Determine the (x, y) coordinate at the center of the cell enclosing the given text.  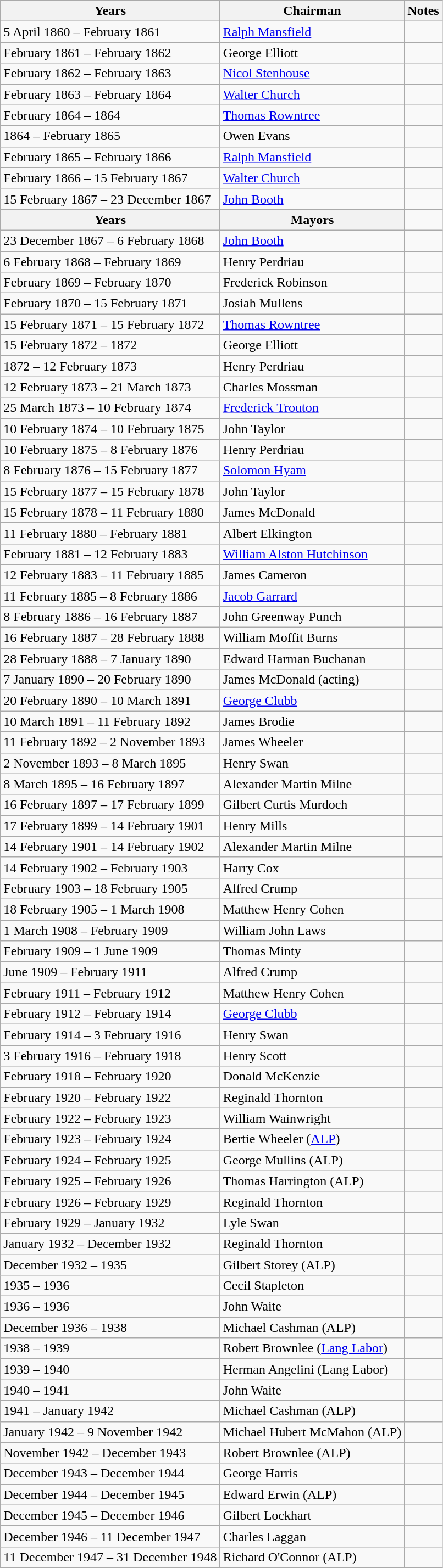
10 March 1891 – 11 February 1892 (110, 721)
Thomas Harrington (ALP) (312, 1181)
6 February 1868 – February 1869 (110, 262)
20 February 1890 – 10 March 1891 (110, 701)
Gilbert Storey (ALP) (312, 1264)
1939 – 1940 (110, 1369)
8 February 1886 – 16 February 1887 (110, 617)
Albert Elkington (312, 533)
Robert Brownlee (ALP) (312, 1453)
February 1862 – February 1863 (110, 74)
16 February 1897 – 17 February 1899 (110, 805)
Chairman (312, 11)
February 1923 – February 1924 (110, 1139)
14 February 1901 – 14 February 1902 (110, 847)
February 1924 – February 1925 (110, 1160)
Jacob Garrard (312, 596)
James Cameron (312, 575)
5 April 1860 – February 1861 (110, 32)
George Mullins (ALP) (312, 1160)
16 February 1887 – 28 February 1888 (110, 638)
February 1866 – 15 February 1867 (110, 178)
January 1942 – 9 November 1942 (110, 1432)
Henry Mills (312, 826)
February 1909 – 1 June 1909 (110, 951)
Richard O'Connor (ALP) (312, 1557)
December 1943 – December 1944 (110, 1474)
12 February 1883 – 11 February 1885 (110, 575)
Edward Harman Buchanan (312, 659)
Charles Laggan (312, 1536)
January 1932 – December 1932 (110, 1244)
Cecil Stapleton (312, 1286)
James McDonald (312, 512)
John Greenway Punch (312, 617)
Harry Cox (312, 867)
Lyle Swan (312, 1223)
James Wheeler (312, 742)
1940 – 1941 (110, 1390)
Gilbert Lockhart (312, 1515)
Thomas Minty (312, 951)
11 December 1947 – 31 December 1948 (110, 1557)
1936 – 1936 (110, 1307)
February 1863 – February 1864 (110, 94)
1 March 1908 – February 1909 (110, 931)
8 February 1876 – 15 February 1877 (110, 471)
James Brodie (312, 721)
Frederick Robinson (312, 283)
December 1944 – December 1945 (110, 1494)
November 1942 – December 1943 (110, 1453)
Robert Brownlee (Lang Labor) (312, 1348)
February 1881 – 12 February 1883 (110, 554)
Donald McKenzie (312, 1077)
February 1869 – February 1870 (110, 283)
February 1911 – February 1912 (110, 993)
December 1945 – December 1946 (110, 1515)
Frederick Trouton (312, 408)
February 1903 – 18 February 1905 (110, 888)
15 February 1872 – 1872 (110, 345)
William Wainwright (312, 1118)
1938 – 1939 (110, 1348)
1872 – 12 February 1873 (110, 366)
15 February 1877 – 15 February 1878 (110, 491)
10 February 1875 – 8 February 1876 (110, 450)
December 1932 – 1935 (110, 1264)
George Harris (312, 1474)
Solomon Hyam (312, 471)
February 1912 – February 1914 (110, 1014)
February 1864 – 1864 (110, 115)
15 February 1878 – 11 February 1880 (110, 512)
February 1925 – February 1926 (110, 1181)
23 December 1867 – 6 February 1868 (110, 240)
18 February 1905 – 1 March 1908 (110, 909)
February 1870 – 15 February 1871 (110, 304)
Charles Mossman (312, 387)
1941 – January 1942 (110, 1411)
Notes (423, 11)
14 February 1902 – February 1903 (110, 867)
7 January 1890 – 20 February 1890 (110, 680)
William Moffit Burns (312, 638)
Herman Angelini (Lang Labor) (312, 1369)
17 February 1899 – 14 February 1901 (110, 826)
2 November 1893 – 8 March 1895 (110, 763)
12 February 1873 – 21 March 1873 (110, 387)
February 1914 – 3 February 1916 (110, 1035)
11 February 1892 – 2 November 1893 (110, 742)
Nicol Stenhouse (312, 74)
February 1929 – January 1932 (110, 1223)
December 1946 – 11 December 1947 (110, 1536)
11 February 1885 – 8 February 1886 (110, 596)
February 1918 – February 1920 (110, 1077)
28 February 1888 – 7 January 1890 (110, 659)
Owen Evans (312, 136)
25 March 1873 – 10 February 1874 (110, 408)
Michael Hubert McMahon (ALP) (312, 1432)
15 February 1871 – 15 February 1872 (110, 324)
February 1865 – February 1866 (110, 157)
1864 – February 1865 (110, 136)
3 February 1916 – February 1918 (110, 1056)
Edward Erwin (ALP) (312, 1494)
James McDonald (acting) (312, 680)
February 1922 – February 1923 (110, 1118)
June 1909 – February 1911 (110, 972)
Mayors (312, 220)
15 February 1867 – 23 December 1867 (110, 199)
8 March 1895 – 16 February 1897 (110, 784)
Bertie Wheeler (ALP) (312, 1139)
December 1936 – 1938 (110, 1328)
February 1926 – February 1929 (110, 1202)
10 February 1874 – 10 February 1875 (110, 429)
Gilbert Curtis Murdoch (312, 805)
William John Laws (312, 931)
February 1861 – February 1862 (110, 53)
11 February 1880 – February 1881 (110, 533)
Henry Scott (312, 1056)
1935 – 1936 (110, 1286)
Josiah Mullens (312, 304)
William Alston Hutchinson (312, 554)
February 1920 – February 1922 (110, 1097)
